From the cell containing the given text, extract its center point as (x, y) coordinate. 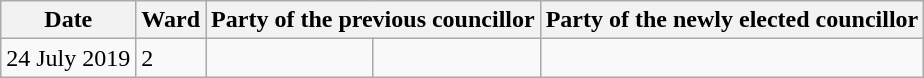
24 July 2019 (68, 58)
Party of the previous councillor (374, 20)
Ward (171, 20)
2 (171, 58)
Party of the newly elected councillor (732, 20)
Date (68, 20)
